Extract the [X, Y] coordinate from the center of the cell holding the provided text.  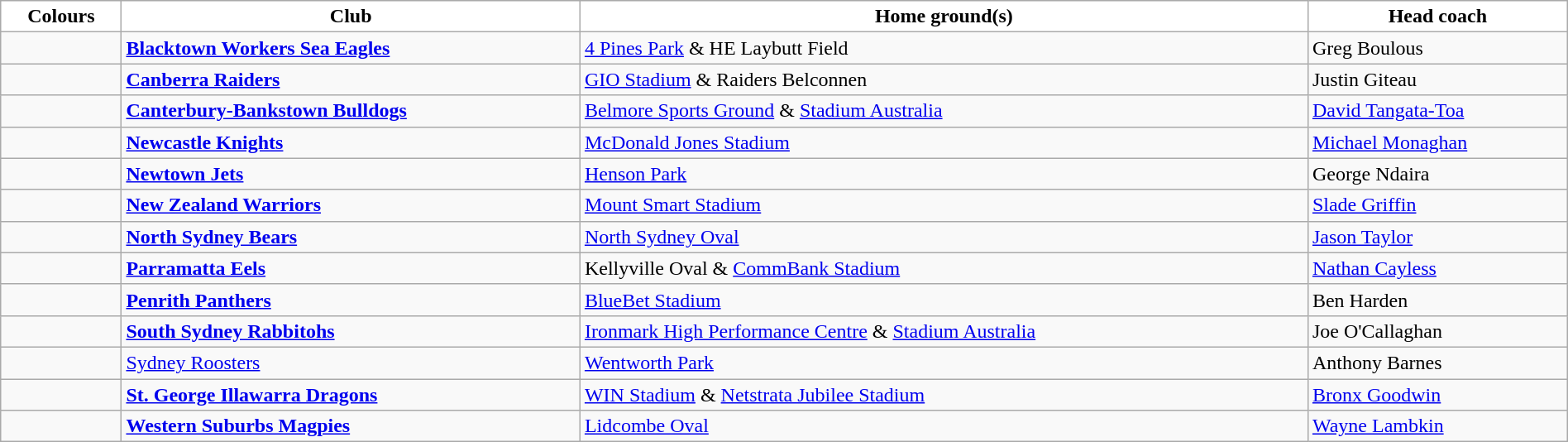
New Zealand Warriors [351, 205]
North Sydney Oval [944, 237]
Bronx Goodwin [1437, 395]
Blacktown Workers Sea Eagles [351, 48]
South Sydney Rabbitohs [351, 331]
George Ndaira [1437, 174]
GIO Stadium & Raiders Belconnen [944, 79]
Canberra Raiders [351, 79]
Canterbury-Bankstown Bulldogs [351, 111]
Ironmark High Performance Centre & Stadium Australia [944, 331]
North Sydney Bears [351, 237]
Wayne Lambkin [1437, 426]
Home ground(s) [944, 17]
Parramatta Eels [351, 268]
Head coach [1437, 17]
Newcastle Knights [351, 142]
St. George Illawarra Dragons [351, 395]
Kellyville Oval & CommBank Stadium [944, 268]
Wentworth Park [944, 363]
David Tangata-Toa [1437, 111]
Colours [61, 17]
Club [351, 17]
Ben Harden [1437, 300]
McDonald Jones Stadium [944, 142]
Nathan Cayless [1437, 268]
Justin Giteau [1437, 79]
4 Pines Park & HE Laybutt Field [944, 48]
Newtown Jets [351, 174]
Michael Monaghan [1437, 142]
Penrith Panthers [351, 300]
Henson Park [944, 174]
Belmore Sports Ground & Stadium Australia [944, 111]
Slade Griffin [1437, 205]
Sydney Roosters [351, 363]
WIN Stadium & Netstrata Jubilee Stadium [944, 395]
Greg Boulous [1437, 48]
Lidcombe Oval [944, 426]
Mount Smart Stadium [944, 205]
Joe O'Callaghan [1437, 331]
Jason Taylor [1437, 237]
BlueBet Stadium [944, 300]
Anthony Barnes [1437, 363]
Western Suburbs Magpies [351, 426]
